Search for the cell housing the specified text and yield its (X, Y) center coordinate. 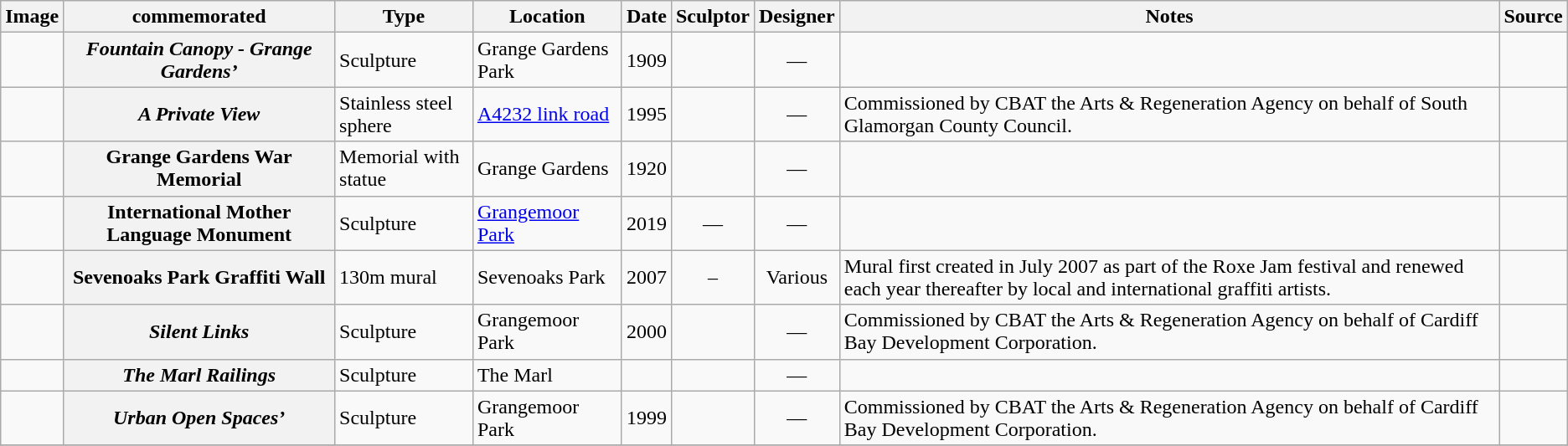
1920 (647, 169)
Sevenoaks Park Graffiti Wall (199, 278)
2019 (647, 223)
130m mural (404, 278)
Stainless steel sphere (404, 114)
Urban Open Spaces’ (199, 418)
2007 (647, 278)
Date (647, 17)
Commissioned by CBAT the Arts & Regeneration Agency on behalf of South Glamorgan County Council. (1169, 114)
Mural first created in July 2007 as part of the Roxe Jam festival and renewed each year thereafter by local and international graffiti artists. (1169, 278)
Image (32, 17)
– (712, 278)
Location (547, 17)
Silent Links (199, 331)
1999 (647, 418)
Sculptor (712, 17)
The Marl Railings (199, 375)
Type (404, 17)
Notes (1169, 17)
Grange Gardens (547, 169)
A Private View (199, 114)
1909 (647, 60)
Memorial with statue (404, 169)
A4232 link road (547, 114)
Fountain Canopy - Grange Gardens’ (199, 60)
International Mother Language Monument (199, 223)
Grange Gardens Park (547, 60)
Sevenoaks Park (547, 278)
Various (797, 278)
Source (1533, 17)
2000 (647, 331)
1995 (647, 114)
commemorated (199, 17)
The Marl (547, 375)
Designer (797, 17)
Grange Gardens War Memorial (199, 169)
